Output the (X, Y) coordinate of the center of the cell containing the given text.  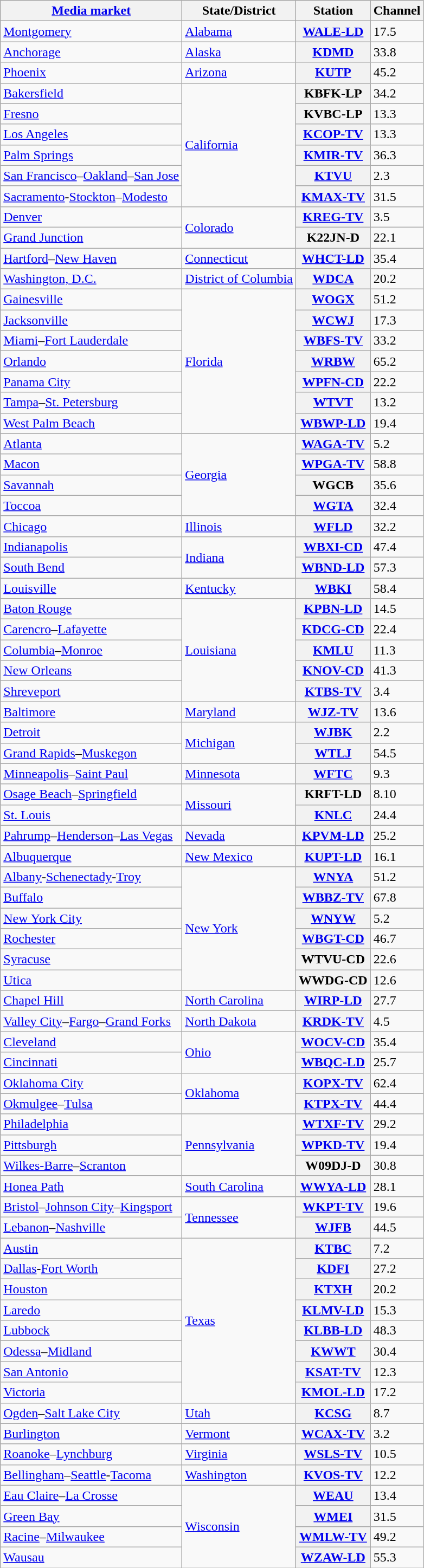
58.4 (397, 588)
Savannah (91, 485)
Baltimore (91, 712)
WAGA-TV (333, 444)
14.5 (397, 609)
Rochester (91, 939)
Carencro–Lafayette (91, 630)
WPGA-TV (333, 464)
Louisiana (239, 650)
KTBS-TV (333, 691)
WBWP-LD (333, 423)
WEAU (333, 1495)
15.3 (397, 1310)
47.4 (397, 547)
Tampa–St. Petersburg (91, 403)
Alaska (239, 52)
41.3 (397, 671)
Station (333, 11)
Toccoa (91, 506)
WKPT-TV (333, 1207)
49.2 (397, 1537)
29.2 (397, 1124)
WSLS-TV (333, 1454)
17.5 (397, 31)
Lubbock (91, 1331)
KREG-TV (333, 217)
Lebanon–Nashville (91, 1227)
Colorado (239, 227)
KTXH (333, 1290)
KLBB-LD (333, 1331)
WBND-LD (333, 567)
KTPX-TV (333, 1104)
Utica (91, 980)
New Orleans (91, 671)
48.3 (397, 1331)
Philadelphia (91, 1124)
Okmulgee–Tulsa (91, 1104)
Fresno (91, 114)
33.2 (397, 341)
25.2 (397, 835)
Bristol–Johnson City–Kingsport (91, 1207)
WZAW-LD (333, 1557)
KSAT-TV (333, 1372)
State/District (239, 11)
57.3 (397, 567)
Phoenix (91, 73)
Cincinnati (91, 1062)
WFTC (333, 774)
WMEI (333, 1516)
WBKI (333, 588)
30.8 (397, 1165)
WWDG-CD (333, 980)
Atlanta (91, 444)
WOCV-CD (333, 1042)
Anchorage (91, 52)
46.7 (397, 939)
Osage Beach–Springfield (91, 794)
KLMV-LD (333, 1310)
Los Angeles (91, 134)
Grand Junction (91, 237)
Jacksonville (91, 320)
Oklahoma (239, 1093)
2.3 (397, 176)
Media market (91, 11)
22.4 (397, 630)
22.6 (397, 960)
WBFS-TV (333, 341)
Bellingham–Seattle-Tacoma (91, 1475)
Pittsburgh (91, 1145)
KWWT (333, 1351)
4.5 (397, 1021)
Minnesota (239, 774)
22.1 (397, 237)
KDFI (333, 1269)
32.2 (397, 526)
Washington (239, 1475)
Valley City–Fargo–Grand Forks (91, 1021)
WJBK (333, 733)
Palm Springs (91, 155)
KMLU (333, 650)
WOGX (333, 300)
35.6 (397, 485)
Illinois (239, 526)
44.4 (397, 1104)
Indianapolis (91, 547)
Shreveport (91, 691)
16.1 (397, 856)
WTVU-CD (333, 960)
Vermont (239, 1434)
North Dakota (239, 1021)
Oklahoma City (91, 1083)
Macon (91, 464)
WNYW (333, 918)
WALE-LD (333, 31)
Maryland (239, 712)
9.3 (397, 774)
Ohio (239, 1052)
KVBC-LP (333, 114)
3.2 (397, 1434)
WPKD-TV (333, 1145)
Alabama (239, 31)
Miami–Fort Lauderdale (91, 341)
Florida (239, 361)
Missouri (239, 805)
Roanoke–Lynchburg (91, 1454)
54.5 (397, 753)
Laredo (91, 1310)
Green Bay (91, 1516)
WBXI-CD (333, 547)
12.2 (397, 1475)
New York City (91, 918)
Chicago (91, 526)
WTVT (333, 403)
27.2 (397, 1269)
KMAX-TV (333, 196)
KCOP-TV (333, 134)
19.6 (397, 1207)
WDCA (333, 279)
Montgomery (91, 31)
45.2 (397, 73)
Columbia–Monroe (91, 650)
Cleveland (91, 1042)
North Carolina (239, 1001)
Arizona (239, 73)
Georgia (239, 475)
3.4 (397, 691)
44.5 (397, 1227)
25.7 (397, 1062)
KMIR-TV (333, 155)
Victoria (91, 1392)
27.7 (397, 1001)
WFLD (333, 526)
13.2 (397, 403)
KBFK-LP (333, 93)
Houston (91, 1290)
Louisville (91, 588)
San Francisco–Oakland–San Jose (91, 176)
WRBW (333, 361)
Racine–Milwaukee (91, 1537)
Washington, D.C. (91, 279)
KNLC (333, 815)
KPBN-LD (333, 609)
33.8 (397, 52)
Utah (239, 1413)
WJFB (333, 1227)
KUPT-LD (333, 856)
Kentucky (239, 588)
KOPX-TV (333, 1083)
KPVM-LD (333, 835)
San Antonio (91, 1372)
Nevada (239, 835)
Chapel Hill (91, 1001)
KTVU (333, 176)
13.4 (397, 1495)
12.3 (397, 1372)
West Palm Beach (91, 423)
Baton Rouge (91, 609)
District of Columbia (239, 279)
KDMD (333, 52)
St. Louis (91, 815)
New Mexico (239, 856)
KRFT-LD (333, 794)
Syracuse (91, 960)
34.2 (397, 93)
Dallas-Fort Worth (91, 1269)
17.2 (397, 1392)
WIRP-LD (333, 1001)
Wilkes-Barre–Scranton (91, 1165)
WBBZ-TV (333, 897)
WCAX-TV (333, 1434)
67.8 (397, 897)
KDCG-CD (333, 630)
WCWJ (333, 320)
WWYA-LD (333, 1186)
8.10 (397, 794)
KCSG (333, 1413)
WNYA (333, 877)
8.7 (397, 1413)
30.4 (397, 1351)
KUTP (333, 73)
Orlando (91, 361)
WHCT-LD (333, 258)
65.2 (397, 361)
12.6 (397, 980)
58.8 (397, 464)
Austin (91, 1248)
Panama City (91, 382)
South Bend (91, 567)
22.2 (397, 382)
Grand Rapids–Muskegon (91, 753)
WTXF-TV (333, 1124)
Albany-Schenectady-Troy (91, 877)
3.5 (397, 217)
Eau Claire–La Crosse (91, 1495)
28.1 (397, 1186)
WTLJ (333, 753)
Denver (91, 217)
Wisconsin (239, 1526)
Sacramento-Stockton–Modesto (91, 196)
Pennsylvania (239, 1145)
Texas (239, 1320)
K22JN-D (333, 237)
WPFN-CD (333, 382)
17.3 (397, 320)
WGCB (333, 485)
Odessa–Midland (91, 1351)
Virginia (239, 1454)
Gainesville (91, 300)
13.6 (397, 712)
2.2 (397, 733)
W09DJ-D (333, 1165)
Minneapolis–Saint Paul (91, 774)
WGTA (333, 506)
10.5 (397, 1454)
WMLW-TV (333, 1537)
KMOL-LD (333, 1392)
Ogden–Salt Lake City (91, 1413)
Michigan (239, 743)
7.2 (397, 1248)
Indiana (239, 557)
Detroit (91, 733)
Tennessee (239, 1217)
KRDK-TV (333, 1021)
California (239, 145)
Burlington (91, 1434)
Hartford–New Haven (91, 258)
WJZ-TV (333, 712)
36.3 (397, 155)
Albuquerque (91, 856)
62.4 (397, 1083)
WBGT-CD (333, 939)
32.4 (397, 506)
Connecticut (239, 258)
KTBC (333, 1248)
KNOV-CD (333, 671)
New York (239, 928)
Bakersfield (91, 93)
Channel (397, 11)
55.3 (397, 1557)
Buffalo (91, 897)
Pahrump–Henderson–Las Vegas (91, 835)
WBQC-LD (333, 1062)
11.3 (397, 650)
Honea Path (91, 1186)
KVOS-TV (333, 1475)
South Carolina (239, 1186)
Wausau (91, 1557)
24.4 (397, 815)
